Output the (x, y) coordinate of the center of the cell containing the given text.  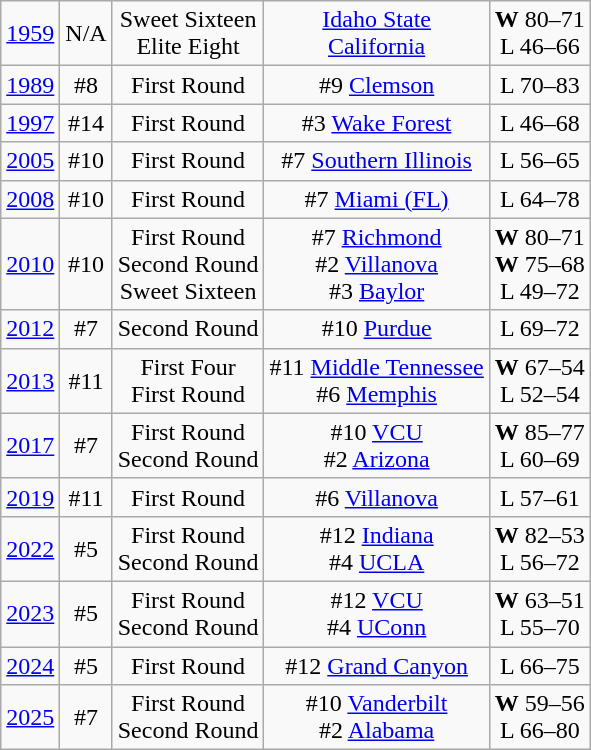
L 64–78 (540, 199)
L 46–68 (540, 123)
W 67–54 L 52–54 (540, 380)
Sweet SixteenElite Eight (188, 34)
W 80–71L 46–66 (540, 34)
2023 (30, 614)
2017 (30, 446)
L 57–61 (540, 497)
W 82–53 L 56–72 (540, 548)
#12 VCU#4 UConn (376, 614)
#7 Miami (FL) (376, 199)
2019 (30, 497)
#11 Middle Tennessee#6 Memphis (376, 380)
L 66–75 (540, 665)
2022 (30, 548)
1959 (30, 34)
#7 Southern Illinois (376, 161)
#10 Purdue (376, 329)
L 56–65 (540, 161)
First RoundSecond RoundSweet Sixteen (188, 264)
First FourFirst Round (188, 380)
W 59–56 L 66–80 (540, 718)
#7 Richmond#2 Villanova #3 Baylor (376, 264)
W 85–77L 60–69 (540, 446)
2008 (30, 199)
#14 (86, 123)
L 69–72 (540, 329)
2010 (30, 264)
#3 Wake Forest (376, 123)
1989 (30, 85)
2024 (30, 665)
W 63–51 L 55–70 (540, 614)
2005 (30, 161)
Idaho StateCalifornia (376, 34)
#12 Indiana#4 UCLA (376, 548)
#8 (86, 85)
#6 Villanova (376, 497)
#10 Vanderbilt#2 Alabama (376, 718)
#10 VCU#2 Arizona (376, 446)
W 80–71W 75–68L 49–72 (540, 264)
2012 (30, 329)
#9 Clemson (376, 85)
N/A (86, 34)
2025 (30, 718)
Second Round (188, 329)
1997 (30, 123)
2013 (30, 380)
#12 Grand Canyon (376, 665)
L 70–83 (540, 85)
